Determine the (x, y) coordinate at the center of the cell enclosing the given text.  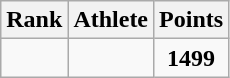
1499 (192, 58)
Athlete (111, 20)
Points (192, 20)
Rank (34, 20)
